Identify which cell holds the provided text, then report its [x, y] central coordinate. 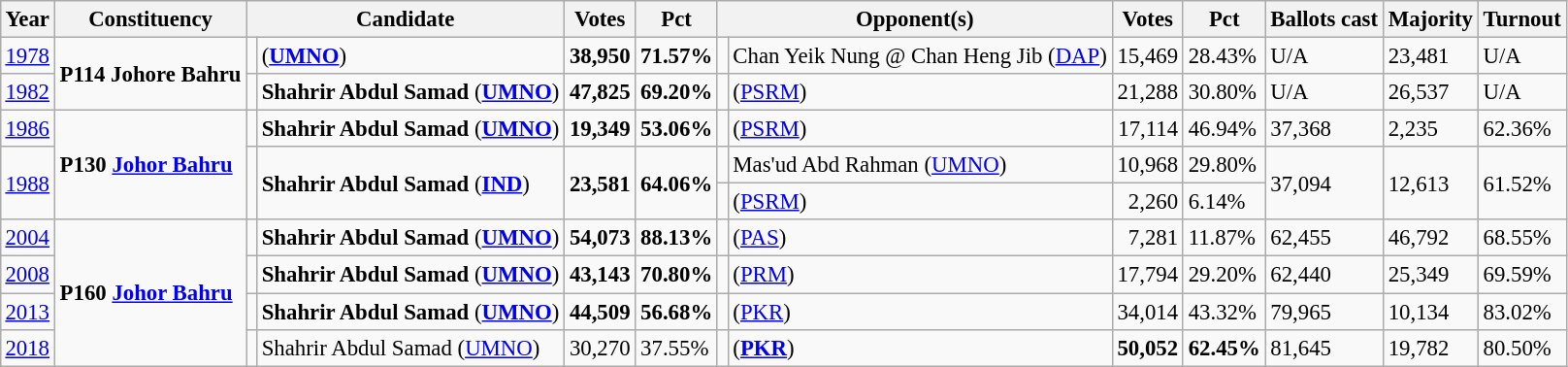
2,235 [1430, 129]
34,014 [1147, 312]
2008 [27, 275]
29.80% [1225, 165]
43.32% [1225, 312]
Turnout [1521, 19]
2013 [27, 312]
P160 Johor Bahru [150, 292]
29.20% [1225, 275]
62.36% [1521, 129]
68.55% [1521, 238]
11.87% [1225, 238]
79,965 [1323, 312]
46,792 [1430, 238]
23,581 [600, 183]
15,469 [1147, 55]
Mas'ud Abd Rahman (UMNO) [920, 165]
46.94% [1225, 129]
26,537 [1430, 92]
P114 Johore Bahru [150, 74]
19,782 [1430, 348]
2004 [27, 238]
37,094 [1323, 183]
62,455 [1323, 238]
1988 [27, 183]
43,143 [600, 275]
81,645 [1323, 348]
Constituency [150, 19]
44,509 [600, 312]
P130 Johor Bahru [150, 165]
38,950 [600, 55]
64.06% [677, 183]
62,440 [1323, 275]
Majority [1430, 19]
Chan Yeik Nung @ Chan Heng Jib (DAP) [920, 55]
28.43% [1225, 55]
1986 [27, 129]
25,349 [1430, 275]
19,349 [600, 129]
17,794 [1147, 275]
54,073 [600, 238]
70.80% [677, 275]
(PAS) [920, 238]
2,260 [1147, 202]
1982 [27, 92]
12,613 [1430, 183]
69.59% [1521, 275]
7,281 [1147, 238]
62.45% [1225, 348]
(PRM) [920, 275]
10,134 [1430, 312]
71.57% [677, 55]
23,481 [1430, 55]
2018 [27, 348]
Year [27, 19]
10,968 [1147, 165]
1978 [27, 55]
56.68% [677, 312]
Shahrir Abdul Samad (IND) [409, 183]
Candidate [406, 19]
80.50% [1521, 348]
37.55% [677, 348]
53.06% [677, 129]
69.20% [677, 92]
(UMNO) [409, 55]
50,052 [1147, 348]
30,270 [600, 348]
37,368 [1323, 129]
61.52% [1521, 183]
6.14% [1225, 202]
Opponent(s) [914, 19]
88.13% [677, 238]
Ballots cast [1323, 19]
17,114 [1147, 129]
30.80% [1225, 92]
47,825 [600, 92]
21,288 [1147, 92]
83.02% [1521, 312]
